Return (X, Y) of the center of cell containing provided text 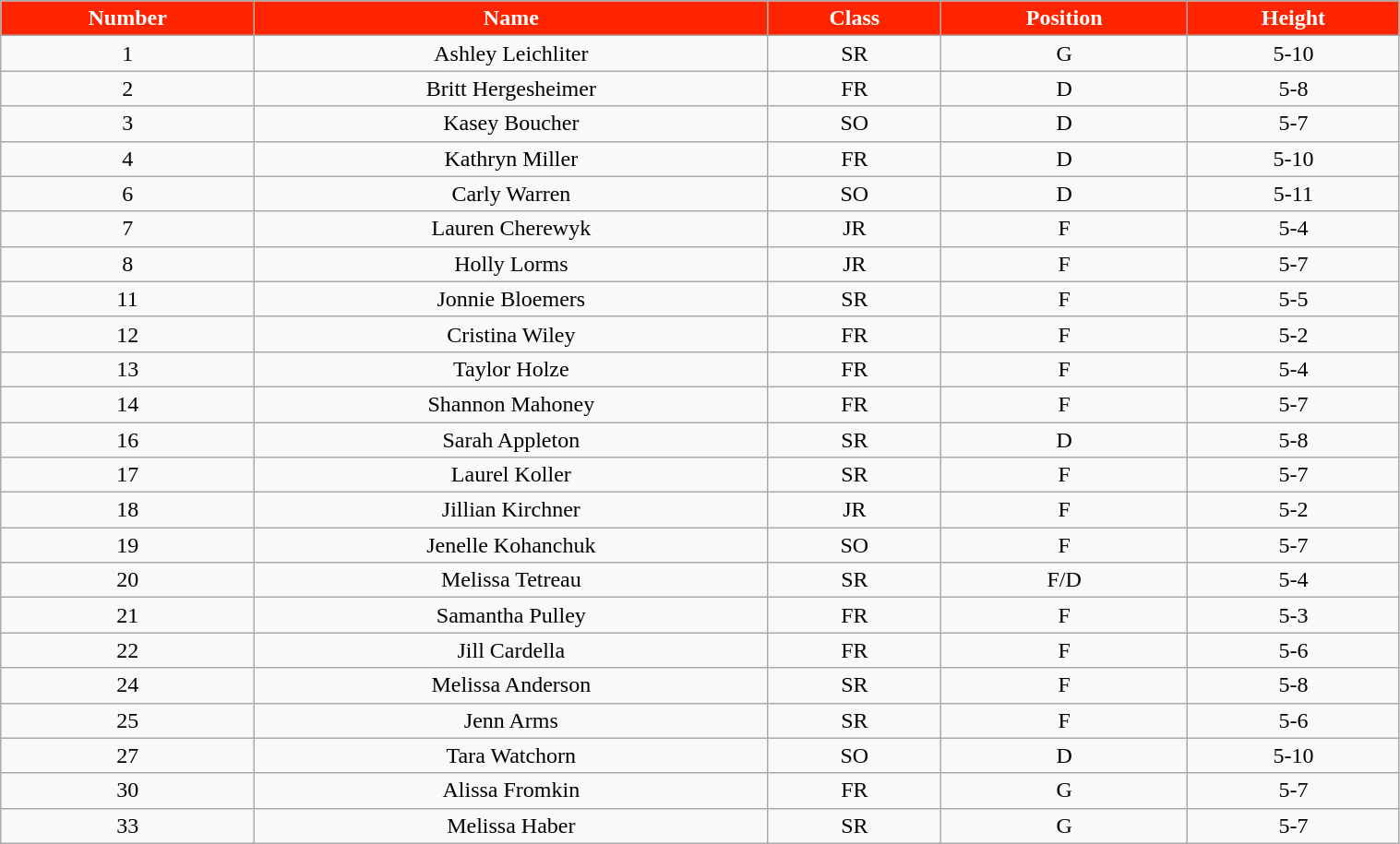
Holly Lorms (511, 264)
Tara Watchorn (511, 755)
18 (127, 510)
Lauren Cherewyk (511, 229)
F/D (1065, 580)
24 (127, 685)
2 (127, 89)
Taylor Holze (511, 369)
Cristina Wiley (511, 334)
Britt Hergesheimer (511, 89)
Shannon Mahoney (511, 404)
Name (511, 18)
12 (127, 334)
30 (127, 791)
Class (855, 18)
Kasey Boucher (511, 124)
Number (127, 18)
4 (127, 159)
5-5 (1294, 299)
5-3 (1294, 615)
3 (127, 124)
Jillian Kirchner (511, 510)
14 (127, 404)
Height (1294, 18)
Jonnie Bloemers (511, 299)
Alissa Fromkin (511, 791)
8 (127, 264)
7 (127, 229)
27 (127, 755)
25 (127, 720)
Position (1065, 18)
21 (127, 615)
Kathryn Miller (511, 159)
33 (127, 826)
16 (127, 440)
5-11 (1294, 194)
Jenn Arms (511, 720)
17 (127, 475)
Melissa Haber (511, 826)
Laurel Koller (511, 475)
1 (127, 53)
6 (127, 194)
Carly Warren (511, 194)
Jenelle Kohanchuk (511, 545)
Sarah Appleton (511, 440)
13 (127, 369)
11 (127, 299)
Melissa Tetreau (511, 580)
19 (127, 545)
20 (127, 580)
22 (127, 650)
Ashley Leichliter (511, 53)
Melissa Anderson (511, 685)
Samantha Pulley (511, 615)
Jill Cardella (511, 650)
